Return [x, y] of the center of cell containing provided text 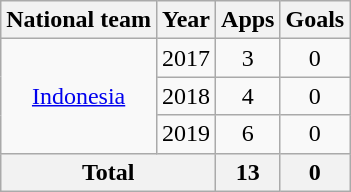
Indonesia [79, 96]
National team [79, 20]
Total [108, 172]
6 [248, 134]
4 [248, 96]
Year [186, 20]
13 [248, 172]
Goals [315, 20]
2018 [186, 96]
3 [248, 58]
2017 [186, 58]
2019 [186, 134]
Apps [248, 20]
